Capture the cell that displays the provided text and extract its [x, y] central coordinate. 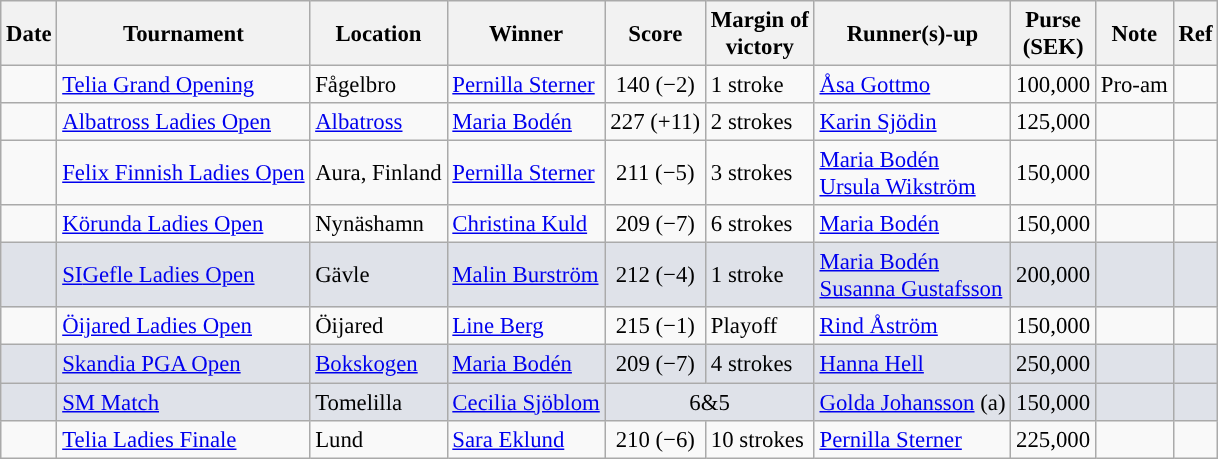
Ref [1196, 34]
Winner [526, 34]
Fågelbro [378, 85]
250,000 [1054, 364]
100,000 [1054, 85]
Christina Kuld [526, 224]
210 (−6) [655, 439]
Note [1134, 34]
140 (−2) [655, 85]
Sara Eklund [526, 439]
Cecilia Sjöblom [526, 402]
Albatross Ladies Open [184, 122]
Playoff [760, 327]
Telia Ladies Finale [184, 439]
Purse(SEK) [1054, 34]
Maria Bodén Ursula Wikström [912, 174]
Nynäshamn [378, 224]
3 strokes [760, 174]
6&5 [710, 402]
Pro-am [1134, 85]
225,000 [1054, 439]
200,000 [1054, 276]
Tournament [184, 34]
Öijared Ladies Open [184, 327]
Åsa Gottmo [912, 85]
6 strokes [760, 224]
Gävle [378, 276]
Karin Sjödin [912, 122]
Score [655, 34]
Date [29, 34]
Lund [378, 439]
Albatross [378, 122]
SIGefle Ladies Open [184, 276]
Telia Grand Opening [184, 85]
Tomelilla [378, 402]
227 (+11) [655, 122]
Margin ofvictory [760, 34]
10 strokes [760, 439]
Rind Åström [912, 327]
SM Match [184, 402]
Felix Finnish Ladies Open [184, 174]
Hanna Hell [912, 364]
Golda Johansson (a) [912, 402]
2 strokes [760, 122]
211 (−5) [655, 174]
212 (−4) [655, 276]
Bokskogen [378, 364]
Location [378, 34]
Runner(s)-up [912, 34]
Öijared [378, 327]
215 (−1) [655, 327]
4 strokes [760, 364]
Körunda Ladies Open [184, 224]
125,000 [1054, 122]
Line Berg [526, 327]
Aura, Finland [378, 174]
Malin Burström [526, 276]
Maria Bodén Susanna Gustafsson [912, 276]
Skandia PGA Open [184, 364]
